From the cell containing the given text, extract its center point as (x, y) coordinate. 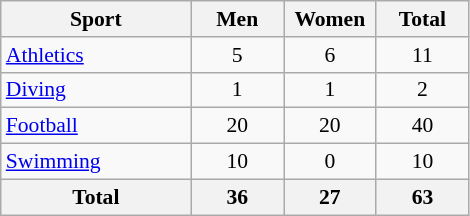
11 (422, 55)
Men (238, 19)
Women (330, 19)
Swimming (96, 162)
40 (422, 126)
Football (96, 126)
Athletics (96, 55)
6 (330, 55)
63 (422, 197)
36 (238, 197)
2 (422, 90)
0 (330, 162)
Sport (96, 19)
27 (330, 197)
Diving (96, 90)
5 (238, 55)
